Return (X, Y) of the center of cell containing provided text 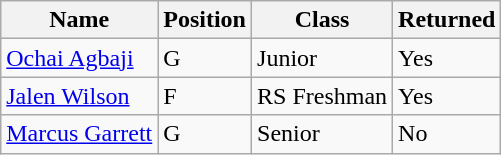
Ochai Agbaji (80, 58)
No (447, 134)
Position (205, 20)
Marcus Garrett (80, 134)
Name (80, 20)
RS Freshman (322, 96)
Junior (322, 58)
Class (322, 20)
Returned (447, 20)
Jalen Wilson (80, 96)
F (205, 96)
Senior (322, 134)
